Capture the cell that displays the provided text and extract its [X, Y] central coordinate. 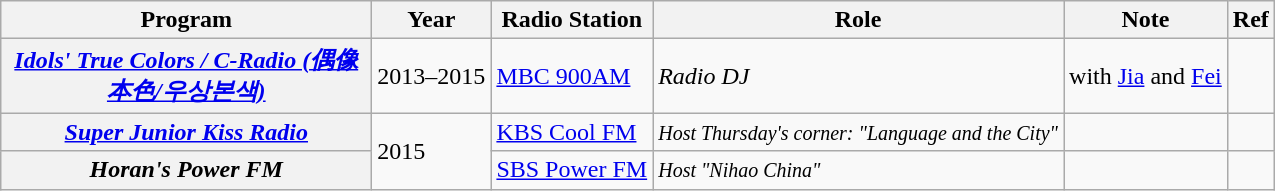
KBS Cool FM [572, 132]
with Jia and Fei [1146, 76]
Host Thursday's corner: "Language and the City" [858, 132]
Radio Station [572, 20]
Radio DJ [858, 76]
Host "Nihao China" [858, 170]
MBC 900AM [572, 76]
Note [1146, 20]
Year [432, 20]
Horan's Power FM [186, 170]
Super Junior Kiss Radio [186, 132]
Idols' True Colors / C-Radio (偶像本色/우상본색) [186, 76]
2013–2015 [432, 76]
SBS Power FM [572, 170]
2015 [432, 151]
Role [858, 20]
Ref [1250, 20]
Program [186, 20]
